From the cell containing the given text, extract its center point as [X, Y] coordinate. 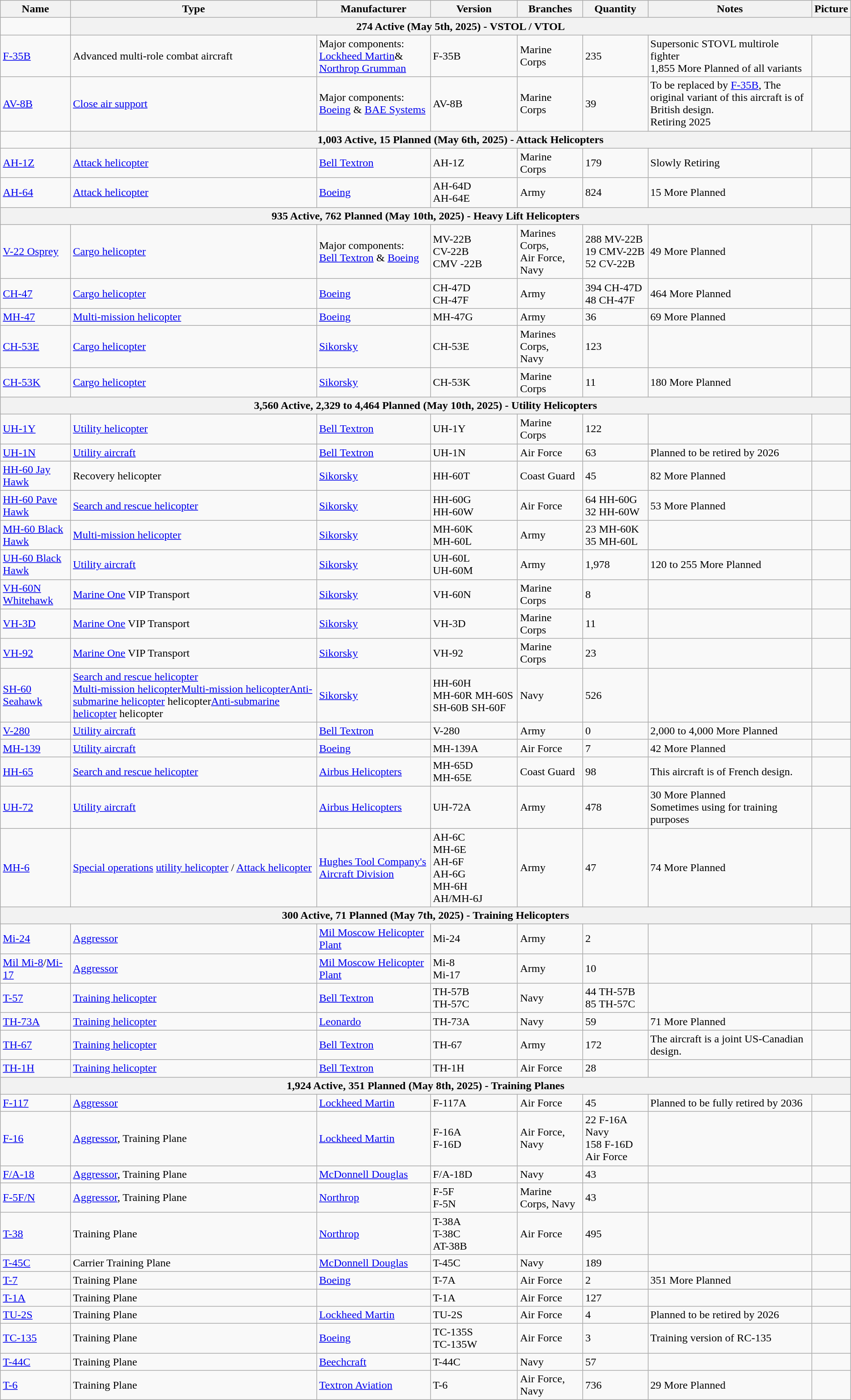
MH-139 [35, 748]
120 to 255 More Planned [730, 564]
The aircraft is a joint US-Canadian design. [730, 1045]
Marines Corps,Air Force, Navy [550, 252]
526 [616, 695]
300 Active, 71 Planned (May 7th, 2025) - Training Helicopters [425, 916]
Name [35, 9]
AH-64DAH-64E [474, 193]
VH-60N Whitehawk [35, 594]
39 [616, 104]
Branches [550, 9]
464 More Planned [730, 294]
47 [616, 867]
71 More Planned [730, 1021]
288 MV-22B19 CMV-22B52 CV-22B [616, 252]
36 [616, 317]
Special operations utility helicopter / Attack helicopter [194, 867]
Mil Mi-8/Mi-17 [35, 969]
1,003 Active, 15 Planned (May 6th, 2025) - Attack Helicopters [461, 140]
Close air support [194, 104]
Training version of RC-135 [730, 1339]
CH-47 [35, 294]
UH-72A [474, 807]
F/A-18 [35, 1174]
123 [616, 346]
MH-60 Black Hawk [35, 535]
Marines Corps,Navy [550, 346]
MH-139A [474, 748]
824 [616, 193]
Manufacturer [373, 9]
Search and rescue helicopterMulti-mission helicopterMulti-mission helicopterAnti-submarine helicopter helicopterAnti-submarine helicopter helicopter [194, 695]
UH-72 [35, 807]
AH-64 [35, 193]
TH-57BTH-57C [474, 998]
MH-6 [35, 867]
Utility helicopter [194, 429]
Supersonic STOVL multirole fighter1,855 More Planned of all variants [730, 56]
53 More Planned [730, 505]
To be replaced by F-35B, The original variant of this aircraft is of British design.Retiring 2025 [730, 104]
Major components:Lockheed Martin& Northrop Grumman [373, 56]
Carrier Training Plane [194, 1263]
Textron Aviation [373, 1385]
478 [616, 807]
F-117 [35, 1103]
82 More Planned [730, 476]
3 [616, 1339]
Advanced multi-role combat aircraft [194, 56]
22 F-16A Navy158 F-16D Air Force [616, 1139]
Slowly Retiring [730, 163]
Planned to be fully retired by 2036 [730, 1103]
74 More Planned [730, 867]
Major components:Bell Textron & Boeing [373, 252]
44 TH-57B85 TH-57C [616, 998]
394 CH-47D48 CH-47F [616, 294]
Version [474, 9]
180 More Planned [730, 382]
736 [616, 1385]
SH-60 Seahawk [35, 695]
189 [616, 1263]
CH-47DCH-47F [474, 294]
49 More Planned [730, 252]
63 [616, 453]
Hughes Tool Company's Aircraft Division [373, 867]
UH-60 Black Hawk [35, 564]
HH-60HMH-60R MH-60S SH-60B SH-60F [474, 695]
122 [616, 429]
AH-6CMH-6EAH-6FAH-6GMH-6HAH/MH-6J [474, 867]
HH-60 Jay Hawk [35, 476]
127 [616, 1297]
T-57 [35, 998]
HH-60GHH-60W [474, 505]
59 [616, 1021]
HH-60T [474, 476]
T-38AT-38CAT-38B [474, 1233]
23 MH-60K35 MH-60L [616, 535]
UH-60LUH-60M [474, 564]
Beechcraft [373, 1362]
MH-65DMH-65E [474, 772]
69 More Planned [730, 317]
57 [616, 1362]
30 More PlannedSometimes using for training purposes [730, 807]
235 [616, 56]
Mi-8Mi-17 [474, 969]
F-16 [35, 1139]
V-22 Osprey [35, 252]
T-7A [474, 1280]
F-5F/N [35, 1198]
28 [616, 1068]
42 More Planned [730, 748]
351 More Planned [730, 1280]
TC-135STC-135W [474, 1339]
172 [616, 1045]
23 [616, 653]
0 [616, 731]
Marine Corps, Navy [550, 1198]
F-5FF-5N [474, 1198]
F-117A [474, 1103]
64 HH-60G32 HH-60W [616, 505]
T-7 [35, 1280]
MH-47 [35, 317]
Recovery helicopter [194, 476]
Picture [831, 9]
4 [616, 1315]
TC-135 [35, 1339]
3,560 Active, 2,329 to 4,464 Planned (May 10th, 2025) - Utility Helicopters [425, 406]
935 Active, 762 Planned (May 10th, 2025) - Heavy Lift Helicopters [425, 216]
MH-60KMH-60L [474, 535]
F/A-18D [474, 1174]
HH-60 Pave Hawk [35, 505]
MH-47G [474, 317]
98 [616, 772]
7 [616, 748]
29 More Planned [730, 1385]
Major components:Boeing & BAE Systems [373, 104]
1,924 Active, 351 Planned (May 8th, 2025) - Training Planes [425, 1086]
Type [194, 9]
179 [616, 163]
274 Active (May 5th, 2025) - VSTOL / VTOL [461, 26]
495 [616, 1233]
T-38 [35, 1233]
F-16AF-16D [474, 1139]
Notes [730, 9]
This aircraft is of French design. [730, 772]
MV-22BCV-22BCMV -22B [474, 252]
8 [616, 594]
HH-65 [35, 772]
1,978 [616, 564]
2,000 to 4,000 More Planned [730, 731]
Quantity [616, 9]
VH-60N [474, 594]
10 [616, 969]
Leonardo [373, 1021]
15 More Planned [730, 193]
